Find where the given text appears and provide that cell's center as (X, Y) coordinate. 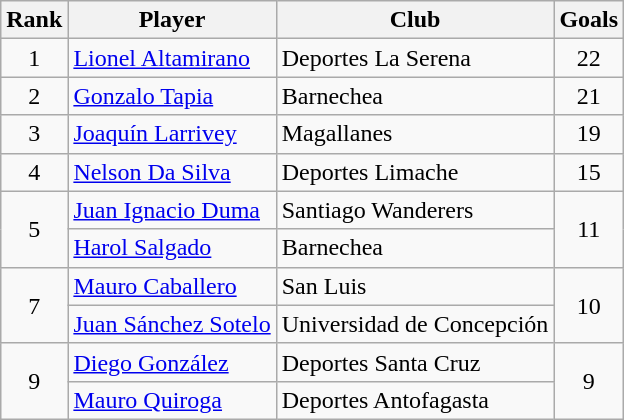
19 (589, 134)
Mauro Caballero (172, 286)
Goals (589, 20)
Universidad de Concepción (415, 324)
Deportes Antofagasta (415, 400)
Juan Ignacio Duma (172, 210)
Santiago Wanderers (415, 210)
Magallanes (415, 134)
Mauro Quiroga (172, 400)
5 (34, 229)
10 (589, 305)
Juan Sánchez Sotelo (172, 324)
Deportes Santa Cruz (415, 362)
Harol Salgado (172, 248)
Nelson Da Silva (172, 172)
21 (589, 96)
Diego González (172, 362)
Gonzalo Tapia (172, 96)
4 (34, 172)
Club (415, 20)
Rank (34, 20)
15 (589, 172)
1 (34, 58)
7 (34, 305)
Lionel Altamirano (172, 58)
3 (34, 134)
22 (589, 58)
San Luis (415, 286)
2 (34, 96)
11 (589, 229)
Player (172, 20)
Joaquín Larrivey (172, 134)
Deportes La Serena (415, 58)
Deportes Limache (415, 172)
